Extract the (X, Y) coordinate from the center of the cell holding the provided text.  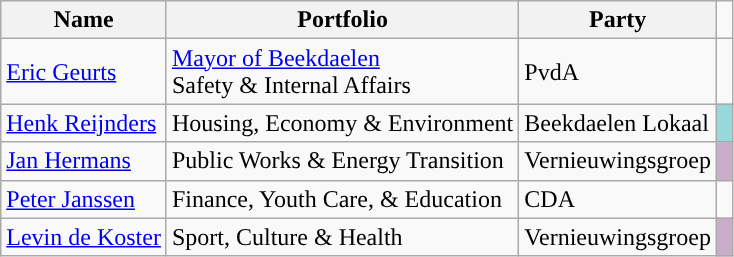
Party (618, 20)
Eric Geurts (84, 72)
Henk Reijnders (84, 123)
Peter Janssen (84, 199)
Beekdaelen Lokaal (618, 123)
Name (84, 20)
Finance, Youth Care, & Education (342, 199)
Jan Hermans (84, 161)
Sport, Culture & Health (342, 237)
Levin de Koster (84, 237)
Mayor of Beekdaelen Safety & Internal Affairs (342, 72)
PvdA (618, 72)
CDA (618, 199)
Housing, Economy & Environment (342, 123)
Public Works & Energy Transition (342, 161)
Portfolio (342, 20)
